For the text-containing cell, return its midpoint in [X, Y] coordinate format. 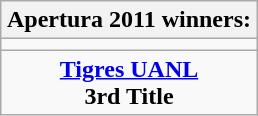
Apertura 2011 winners: [128, 20]
Tigres UANL3rd Title [128, 82]
